Pinpoint the cell where the given text exists, returning its (x, y) midpoint coordinate. 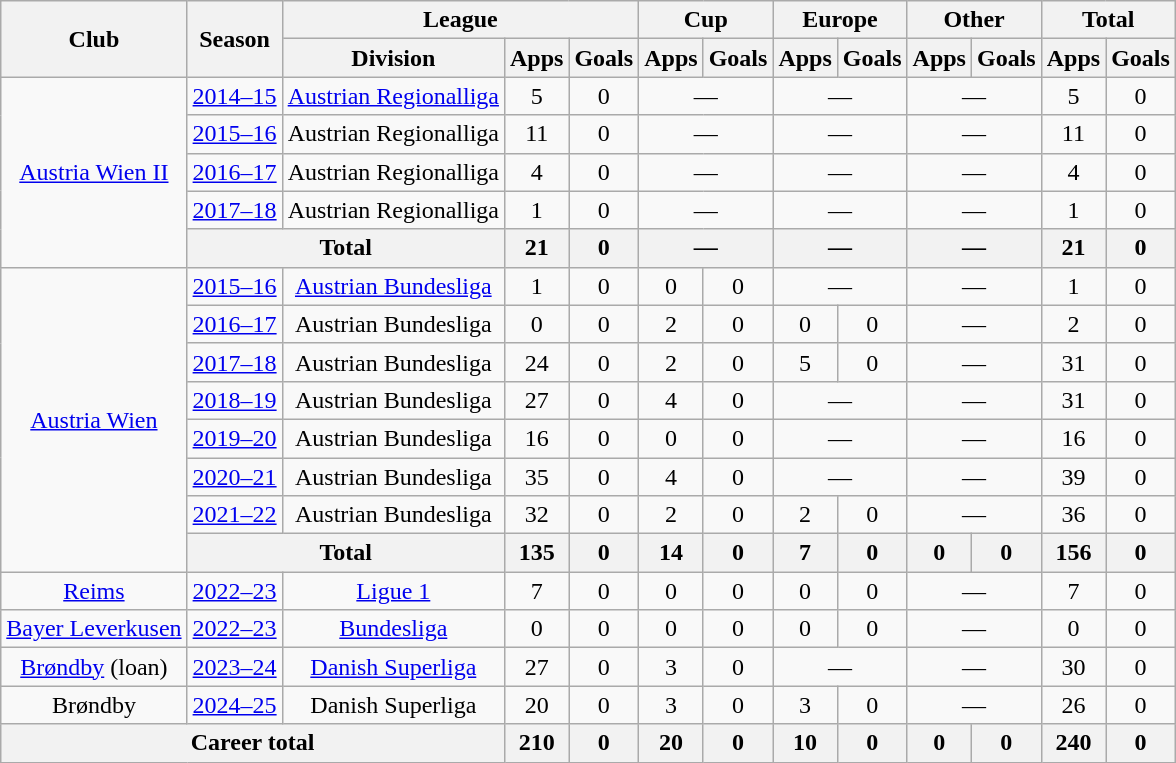
2024–25 (234, 705)
24 (536, 362)
10 (805, 743)
2019–20 (234, 438)
2023–24 (234, 667)
Austria Wien II (94, 172)
2018–19 (234, 400)
Brøndby (94, 705)
30 (1073, 667)
Austria Wien (94, 419)
2014–15 (234, 96)
2020–21 (234, 477)
League (460, 20)
Division (393, 58)
14 (671, 553)
210 (536, 743)
Reims (94, 591)
39 (1073, 477)
Club (94, 39)
Season (234, 39)
Ligue 1 (393, 591)
Bayer Leverkusen (94, 629)
2021–22 (234, 515)
Brøndby (loan) (94, 667)
32 (536, 515)
26 (1073, 705)
Bundesliga (393, 629)
Career total (253, 743)
36 (1073, 515)
156 (1073, 553)
Europe (840, 20)
Cup (706, 20)
135 (536, 553)
Other (974, 20)
35 (536, 477)
240 (1073, 743)
